Capture the cell that displays the provided text and extract its (x, y) central coordinate. 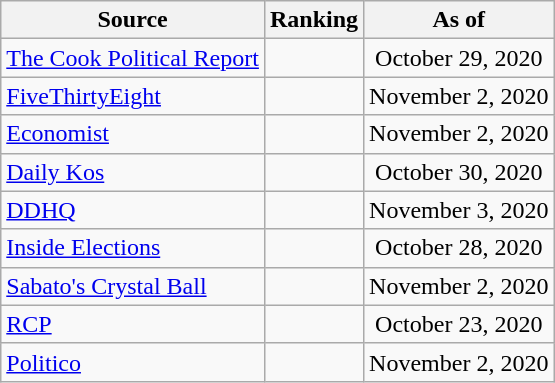
October 28, 2020 (459, 248)
Daily Kos (133, 172)
FiveThirtyEight (133, 96)
RCP (133, 324)
Ranking (314, 20)
October 23, 2020 (459, 324)
Source (133, 20)
As of (459, 20)
DDHQ (133, 210)
October 29, 2020 (459, 58)
Inside Elections (133, 248)
October 30, 2020 (459, 172)
November 3, 2020 (459, 210)
Politico (133, 362)
Economist (133, 134)
Sabato's Crystal Ball (133, 286)
The Cook Political Report (133, 58)
